Scan for the cell matching the given text and deliver its (x, y) coordinate at center. 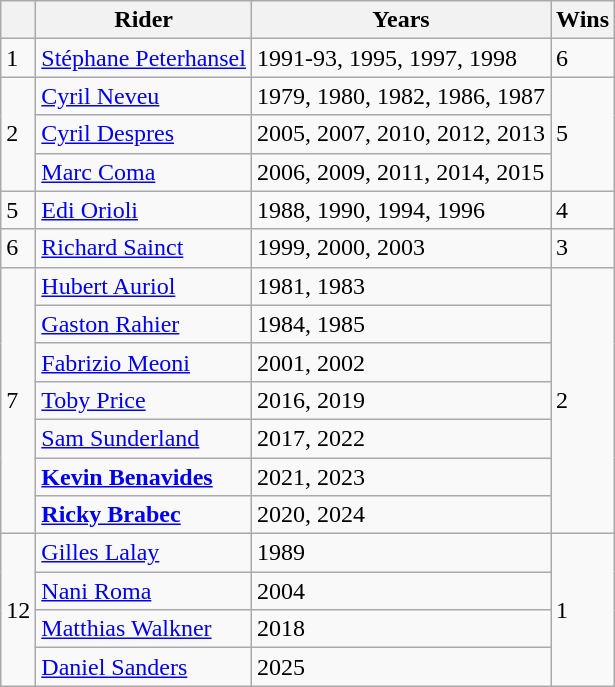
1991-93, 1995, 1997, 1998 (400, 58)
Rider (144, 20)
2018 (400, 629)
Cyril Despres (144, 134)
Ricky Brabec (144, 515)
2001, 2002 (400, 362)
12 (18, 610)
Daniel Sanders (144, 667)
2016, 2019 (400, 400)
Cyril Neveu (144, 96)
Toby Price (144, 400)
1981, 1983 (400, 286)
Richard Sainct (144, 248)
3 (583, 248)
Matthias Walkner (144, 629)
1999, 2000, 2003 (400, 248)
2005, 2007, 2010, 2012, 2013 (400, 134)
1988, 1990, 1994, 1996 (400, 210)
2020, 2024 (400, 515)
1979, 1980, 1982, 1986, 1987 (400, 96)
2004 (400, 591)
2006, 2009, 2011, 2014, 2015 (400, 172)
2017, 2022 (400, 438)
2021, 2023 (400, 477)
Wins (583, 20)
Nani Roma (144, 591)
4 (583, 210)
Stéphane Peterhansel (144, 58)
Hubert Auriol (144, 286)
Gilles Lalay (144, 553)
Edi Orioli (144, 210)
1984, 1985 (400, 324)
Marc Coma (144, 172)
1989 (400, 553)
7 (18, 400)
2025 (400, 667)
Gaston Rahier (144, 324)
Fabrizio Meoni (144, 362)
Kevin Benavides (144, 477)
Years (400, 20)
Sam Sunderland (144, 438)
